Scan for the cell matching the given text and deliver its [X, Y] coordinate at center. 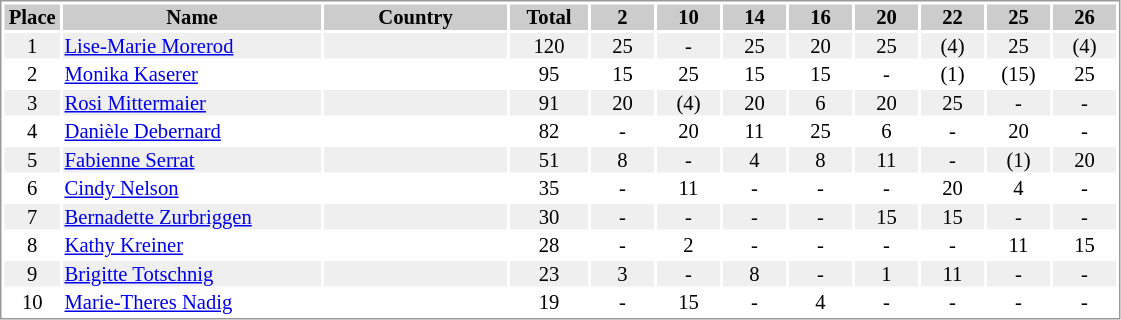
Country [416, 17]
14 [754, 17]
9 [32, 274]
120 [549, 46]
Brigitte Totschnig [192, 274]
Rosi Mittermaier [192, 103]
Kathy Kreiner [192, 245]
Fabienne Serrat [192, 160]
30 [549, 217]
Lise-Marie Morerod [192, 46]
Bernadette Zurbriggen [192, 217]
Total [549, 17]
22 [952, 17]
5 [32, 160]
Place [32, 17]
91 [549, 103]
95 [549, 75]
(15) [1018, 75]
7 [32, 217]
Name [192, 17]
26 [1084, 17]
82 [549, 131]
23 [549, 274]
Danièle Debernard [192, 131]
35 [549, 189]
51 [549, 160]
Marie-Theres Nadig [192, 303]
28 [549, 245]
16 [820, 17]
19 [549, 303]
Monika Kaserer [192, 75]
Cindy Nelson [192, 189]
